Pinpoint the cell where the given text exists, returning its [x, y] midpoint coordinate. 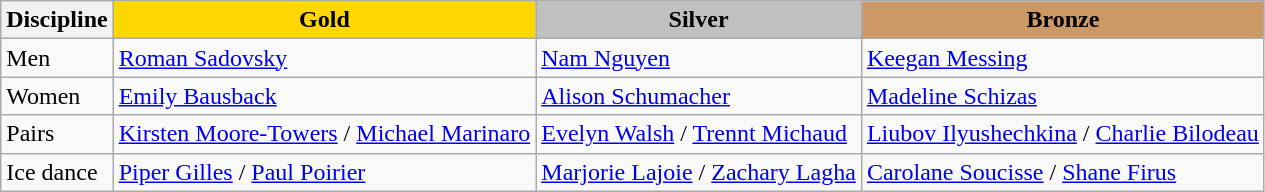
Liubov Ilyushechkina / Charlie Bilodeau [1062, 134]
Keegan Messing [1062, 58]
Carolane Soucisse / Shane Firus [1062, 172]
Bronze [1062, 20]
Emily Bausback [324, 96]
Kirsten Moore-Towers / Michael Marinaro [324, 134]
Gold [324, 20]
Men [57, 58]
Discipline [57, 20]
Pairs [57, 134]
Madeline Schizas [1062, 96]
Ice dance [57, 172]
Evelyn Walsh / Trennt Michaud [699, 134]
Alison Schumacher [699, 96]
Roman Sadovsky [324, 58]
Women [57, 96]
Marjorie Lajoie / Zachary Lagha [699, 172]
Piper Gilles / Paul Poirier [324, 172]
Nam Nguyen [699, 58]
Silver [699, 20]
